From the cell containing the given text, extract its center point as [X, Y] coordinate. 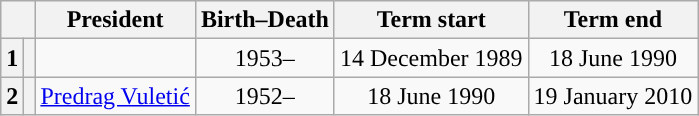
1 [12, 58]
Predrag Vuletić [115, 96]
19 January 2010 [613, 96]
1952– [264, 96]
Birth–Death [264, 20]
President [115, 20]
Term end [613, 20]
Term start [431, 20]
2 [12, 96]
14 December 1989 [431, 58]
1953– [264, 58]
